Locate the cell with the specified text and output its (X, Y) center coordinate. 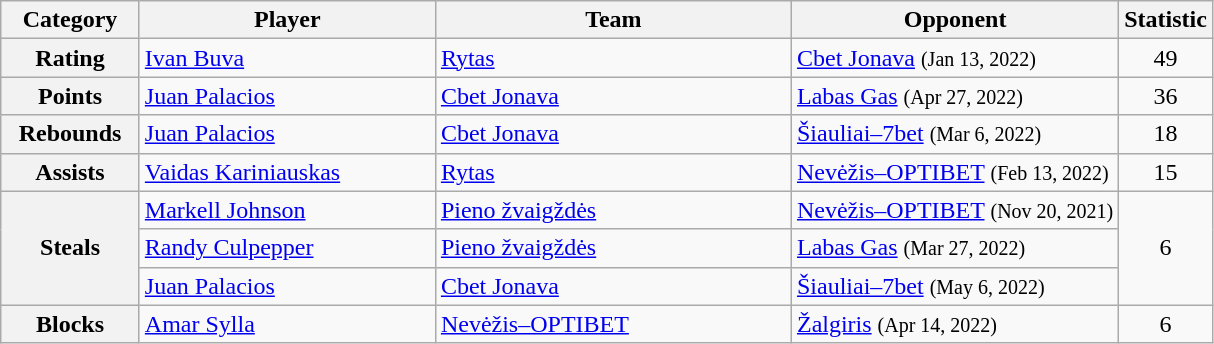
Opponent (954, 20)
Markell Johnson (287, 210)
Šiauliai–7bet (Mar 6, 2022) (954, 134)
49 (1166, 58)
Amar Sylla (287, 324)
Ivan Buva (287, 58)
Cbet Jonava (Jan 13, 2022) (954, 58)
Blocks (70, 324)
Rebounds (70, 134)
Randy Culpepper (287, 248)
Nevėžis–OPTIBET (Nov 20, 2021) (954, 210)
Points (70, 96)
Žalgiris (Apr 14, 2022) (954, 324)
Rating (70, 58)
15 (1166, 172)
Vaidas Kariniauskas (287, 172)
Labas Gas (Apr 27, 2022) (954, 96)
Category (70, 20)
Steals (70, 248)
Nevėžis–OPTIBET (613, 324)
Team (613, 20)
Statistic (1166, 20)
Labas Gas (Mar 27, 2022) (954, 248)
18 (1166, 134)
Nevėžis–OPTIBET (Feb 13, 2022) (954, 172)
Assists (70, 172)
Šiauliai–7bet (May 6, 2022) (954, 286)
36 (1166, 96)
Player (287, 20)
